Return the (X, Y) coordinate for the center point of the cell that contains the specified text.  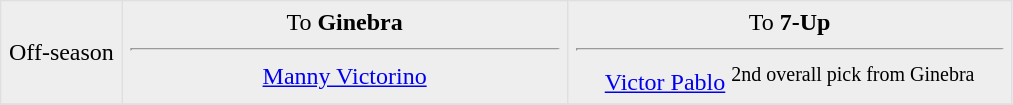
To 7-UpVictor Pablo 2nd overall pick from Ginebra (790, 53)
To GinebraManny Victorino (344, 53)
Off-season (62, 53)
